Return the (X, Y) coordinate for the center point of the cell that contains the specified text.  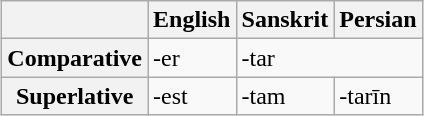
-tarīn (378, 96)
-er (192, 58)
-tar (329, 58)
Comparative (75, 58)
-est (192, 96)
-tam (285, 96)
Persian (378, 20)
Superlative (75, 96)
English (192, 20)
Sanskrit (285, 20)
